Provide the [X, Y] coordinate of the cell's center where the given text is located.  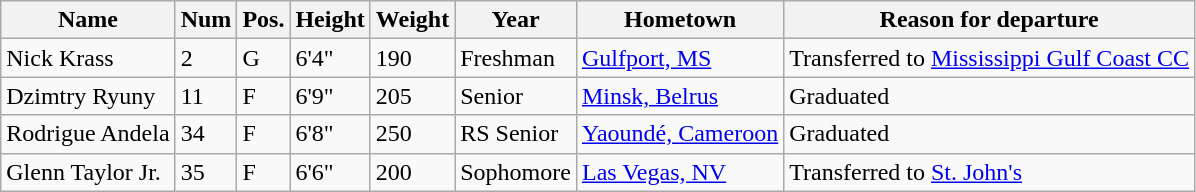
Dzimtry Ryuny [88, 96]
Transferred to St. John's [990, 172]
Year [516, 20]
Nick Krass [88, 58]
Num [206, 20]
Pos. [264, 20]
Reason for departure [990, 20]
Minsk, Belrus [680, 96]
6'4" [330, 58]
Weight [412, 20]
Transferred to Mississippi Gulf Coast CC [990, 58]
6'9" [330, 96]
Gulfport, MS [680, 58]
Sophomore [516, 172]
Name [88, 20]
Glenn Taylor Jr. [88, 172]
RS Senior [516, 134]
6'6" [330, 172]
Las Vegas, NV [680, 172]
35 [206, 172]
205 [412, 96]
250 [412, 134]
200 [412, 172]
G [264, 58]
Yaoundé, Cameroon [680, 134]
Freshman [516, 58]
Rodrigue Andela [88, 134]
6'8" [330, 134]
190 [412, 58]
Hometown [680, 20]
2 [206, 58]
Height [330, 20]
11 [206, 96]
34 [206, 134]
Senior [516, 96]
